Pinpoint the cell where the given text exists, returning its (X, Y) midpoint coordinate. 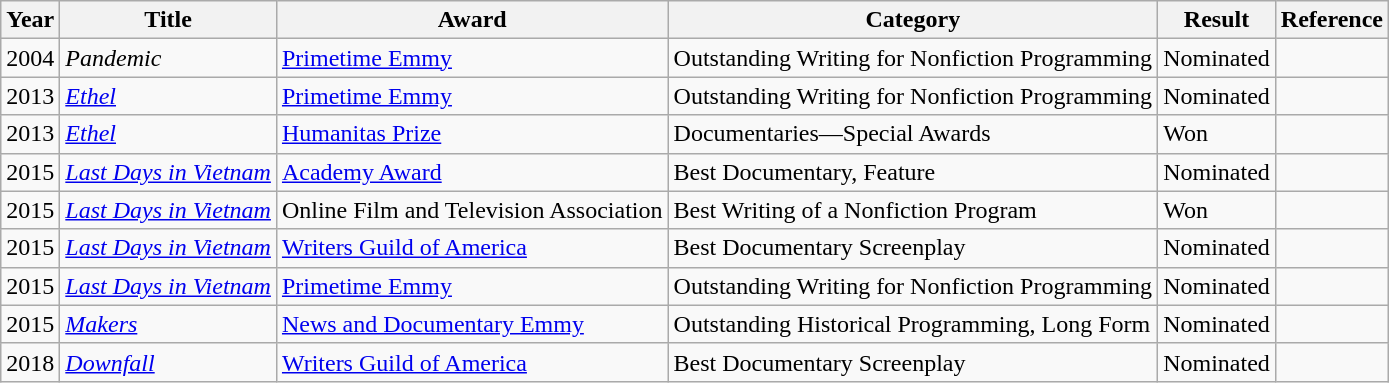
Makers (168, 324)
Title (168, 20)
Year (30, 20)
Downfall (168, 362)
Outstanding Historical Programming, Long Form (913, 324)
2004 (30, 58)
News and Documentary Emmy (472, 324)
Academy Award (472, 172)
2018 (30, 362)
Category (913, 20)
Award (472, 20)
Online Film and Television Association (472, 210)
Best Documentary, Feature (913, 172)
Result (1217, 20)
Best Writing of a Nonfiction Program (913, 210)
Documentaries—Special Awards (913, 134)
Humanitas Prize (472, 134)
Reference (1332, 20)
Pandemic (168, 58)
